Find where the given text appears and provide that cell's center as (X, Y) coordinate. 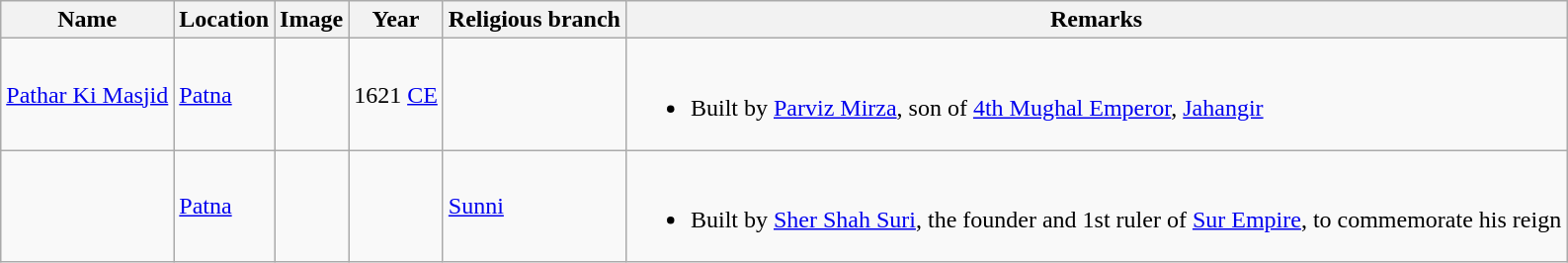
Image (312, 20)
Built by Parviz Mirza, son of 4th Mughal Emperor, Jahangir (1096, 95)
1621 CE (396, 95)
Sunni (534, 206)
Year (396, 20)
Pathar Ki Masjid (87, 95)
Built by Sher Shah Suri, the founder and 1st ruler of Sur Empire, to commemorate his reign (1096, 206)
Name (87, 20)
Location (224, 20)
Remarks (1096, 20)
Religious branch (534, 20)
